Identify which cell holds the provided text, then report its (x, y) central coordinate. 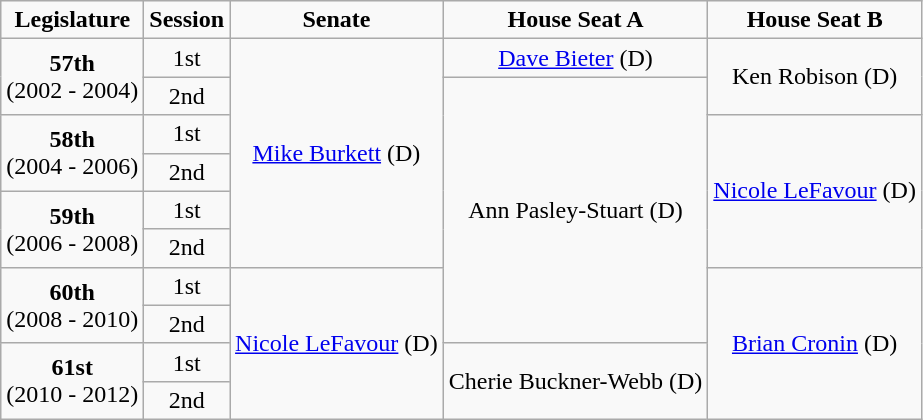
Ken Robison (D) (815, 77)
Cherie Buckner-Webb (D) (576, 381)
Mike Burkett (D) (337, 153)
59th (2006 - 2008) (72, 229)
Brian Cronin (D) (815, 343)
57th (2002 - 2004) (72, 77)
House Seat A (576, 20)
Session (187, 20)
58th (2004 - 2006) (72, 153)
60th (2008 - 2010) (72, 305)
House Seat B (815, 20)
Dave Bieter (D) (576, 58)
Senate (337, 20)
Legislature (72, 20)
61st (2010 - 2012) (72, 381)
Ann Pasley-Stuart (D) (576, 210)
